Detect which cell encompasses the target text, then output its (x, y) center coordinate. 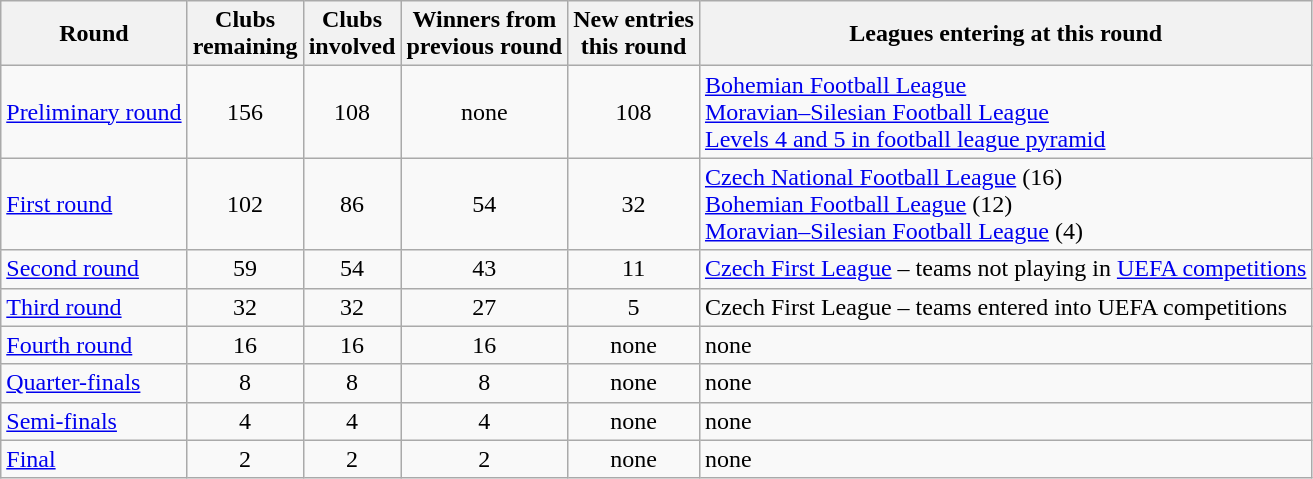
5 (634, 307)
27 (484, 307)
Clubsremaining (245, 34)
156 (245, 112)
Winners fromprevious round (484, 34)
Second round (94, 269)
Preliminary round (94, 112)
Fourth round (94, 345)
102 (245, 204)
First round (94, 204)
59 (245, 269)
Final (94, 459)
Semi-finals (94, 421)
86 (352, 204)
New entriesthis round (634, 34)
11 (634, 269)
Czech First League – teams not playing in UEFA competitions (1006, 269)
Czech National Football League (16)Bohemian Football League (12)Moravian–Silesian Football League (4) (1006, 204)
43 (484, 269)
Third round (94, 307)
Round (94, 34)
Clubsinvolved (352, 34)
Quarter-finals (94, 383)
Bohemian Football LeagueMoravian–Silesian Football LeagueLevels 4 and 5 in football league pyramid (1006, 112)
Czech First League – teams entered into UEFA competitions (1006, 307)
Leagues entering at this round (1006, 34)
